Return the [X, Y] coordinate for the center point of the cell that contains the specified text.  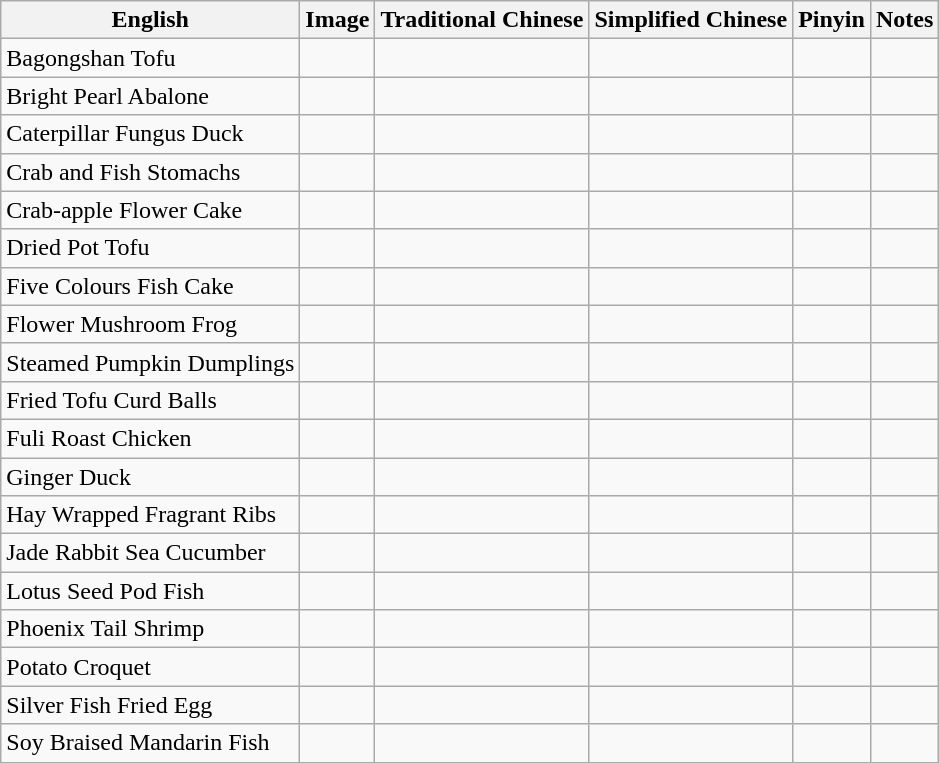
Notes [904, 20]
Image [338, 20]
Ginger Duck [150, 477]
Soy Braised Mandarin Fish [150, 743]
Hay Wrapped Fragrant Ribs [150, 515]
Caterpillar Fungus Duck [150, 134]
Phoenix Tail Shrimp [150, 629]
Traditional Chinese [482, 20]
Lotus Seed Pod Fish [150, 591]
Pinyin [832, 20]
Steamed Pumpkin Dumplings [150, 362]
Potato Croquet [150, 667]
Flower Mushroom Frog [150, 324]
Simplified Chinese [691, 20]
Silver Fish Fried Egg [150, 705]
Crab and Fish Stomachs [150, 172]
Five Colours Fish Cake [150, 286]
Dried Pot Tofu [150, 248]
Crab-apple Flower Cake [150, 210]
English [150, 20]
Fuli Roast Chicken [150, 438]
Bagongshan Tofu [150, 58]
Jade Rabbit Sea Cucumber [150, 553]
Fried Tofu Curd Balls [150, 400]
Bright Pearl Abalone [150, 96]
